Find where the given text appears and provide that cell's center as (X, Y) coordinate. 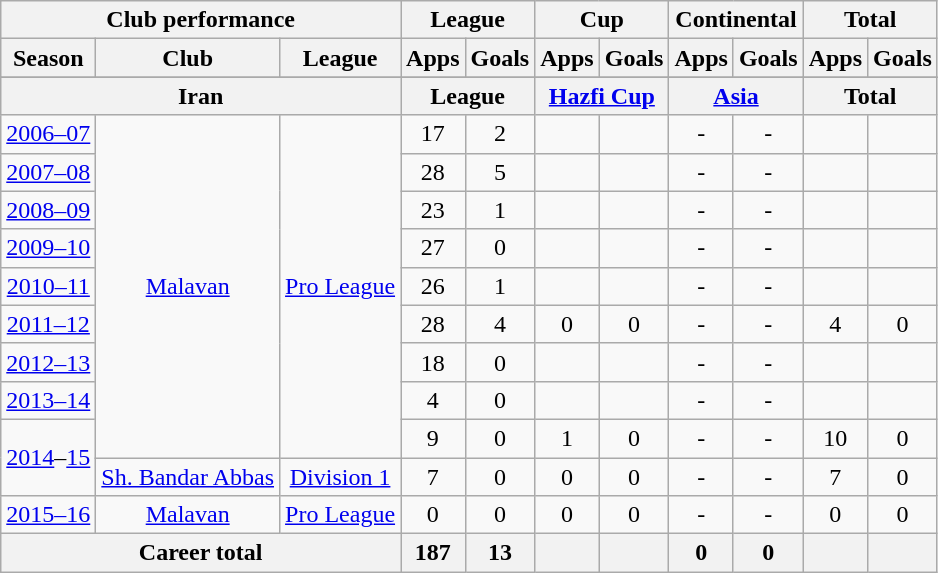
Career total (201, 553)
Hazfi Cup (602, 96)
5 (500, 172)
2013–14 (48, 400)
2014–15 (48, 457)
2007–08 (48, 172)
13 (500, 553)
Asia (736, 96)
23 (433, 210)
26 (433, 286)
10 (835, 438)
Season (48, 58)
2015–16 (48, 515)
27 (433, 248)
9 (433, 438)
2011–12 (48, 324)
Cup (602, 20)
Sh. Bandar Abbas (188, 477)
17 (433, 134)
Continental (736, 20)
2009–10 (48, 248)
2006–07 (48, 134)
Division 1 (340, 477)
2012–13 (48, 362)
18 (433, 362)
2010–11 (48, 286)
187 (433, 553)
Club (188, 58)
2008–09 (48, 210)
Club performance (201, 20)
2 (500, 134)
Iran (201, 96)
